Find where the given text appears and provide that cell's center as [x, y] coordinate. 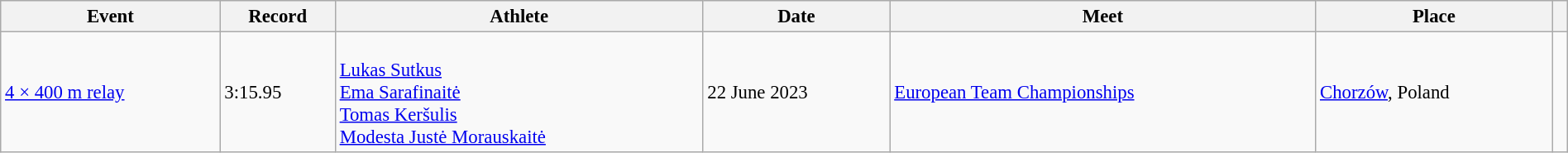
European Team Championships [1103, 93]
Event [111, 17]
Athlete [519, 17]
4 × 400 m relay [111, 93]
3:15.95 [278, 93]
22 June 2023 [796, 93]
Place [1434, 17]
Chorzów, Poland [1434, 93]
Meet [1103, 17]
Lukas SutkusEma SarafinaitėTomas KeršulisModesta Justė Morauskaitė [519, 93]
Date [796, 17]
Record [278, 17]
